Determine the [x, y] coordinate at the center of the cell enclosing the given text.  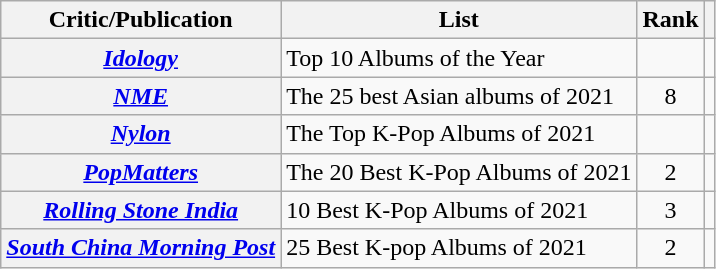
Critic/Publication [141, 20]
8 [670, 96]
PopMatters [141, 172]
Top 10 Albums of the Year [459, 58]
Rolling Stone India [141, 210]
Idology [141, 58]
The 25 best Asian albums of 2021 [459, 96]
South China Morning Post [141, 248]
NME [141, 96]
The 20 Best K-Pop Albums of 2021 [459, 172]
List [459, 20]
Nylon [141, 134]
25 Best K-pop Albums of 2021 [459, 248]
The Top K-Pop Albums of 2021 [459, 134]
Rank [670, 20]
10 Best K-Pop Albums of 2021 [459, 210]
3 [670, 210]
